Extract the (x, y) coordinate from the center of the cell holding the provided text.  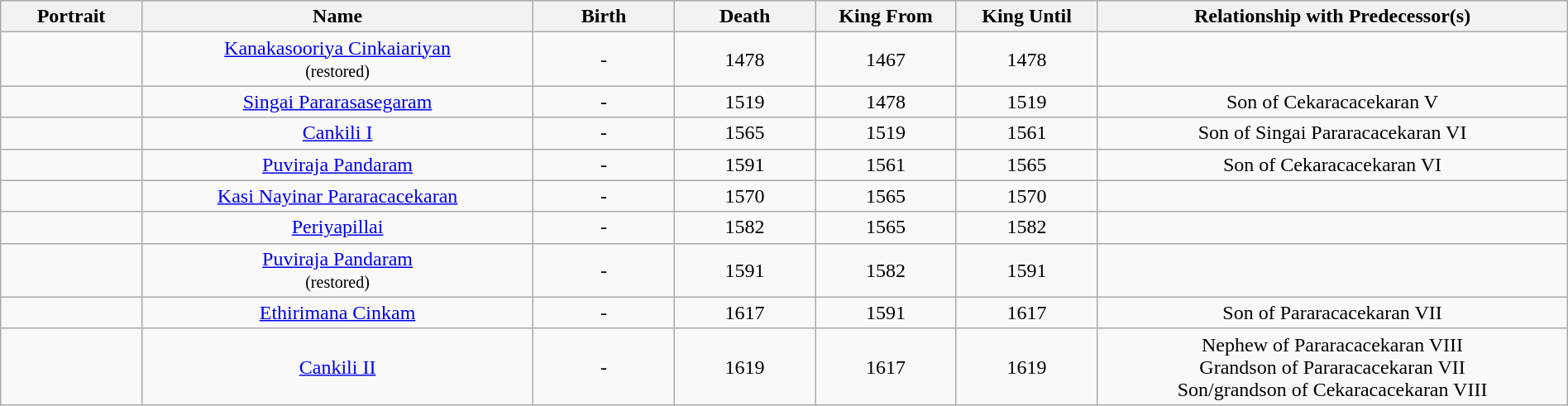
Birth (604, 17)
Son of Pararacacekaran VII (1332, 313)
Puviraja Pandaram (337, 165)
King From (886, 17)
Cankili I (337, 133)
Kasi Nayinar Pararacacekaran (337, 196)
Name (337, 17)
Portrait (71, 17)
King Until (1026, 17)
Son of Cekaracacekaran VI (1332, 165)
Nephew of Pararacacekaran VIIIGrandson of Pararacacekaran VIISon/grandson of Cekaracacekaran VIII (1332, 366)
Kanakasooriya Cinkaiariyan(restored) (337, 60)
Death (744, 17)
Relationship with Predecessor(s) (1332, 17)
Puviraja Pandaram(restored) (337, 270)
Ethirimana Cinkam (337, 313)
Son of Cekaracacekaran V (1332, 102)
Periyapillai (337, 227)
Cankili II (337, 366)
1467 (886, 60)
Singai Pararasasegaram (337, 102)
Son of Singai Pararacacekaran VI (1332, 133)
